For the text-containing cell, return its midpoint in [x, y] coordinate format. 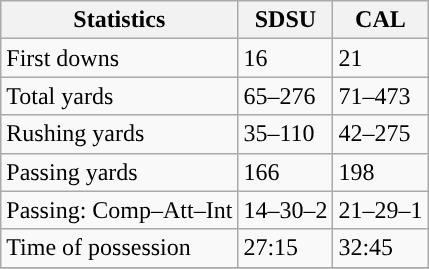
CAL [380, 20]
First downs [120, 58]
65–276 [286, 96]
Rushing yards [120, 134]
35–110 [286, 134]
166 [286, 172]
Statistics [120, 20]
Passing yards [120, 172]
27:15 [286, 248]
21–29–1 [380, 210]
198 [380, 172]
Total yards [120, 96]
32:45 [380, 248]
Passing: Comp–Att–Int [120, 210]
14–30–2 [286, 210]
71–473 [380, 96]
SDSU [286, 20]
Time of possession [120, 248]
21 [380, 58]
16 [286, 58]
42–275 [380, 134]
